Capture the cell that displays the provided text and extract its (X, Y) central coordinate. 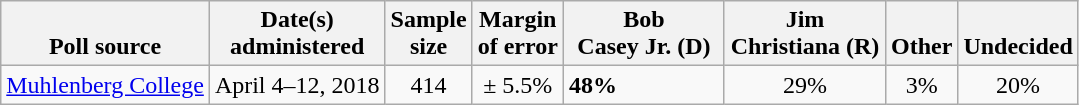
Poll source (106, 34)
BobCasey Jr. (D) (644, 34)
Other (922, 34)
Samplesize (428, 34)
Date(s)administered (297, 34)
JimChristiana (R) (804, 34)
48% (644, 85)
20% (1018, 85)
Undecided (1018, 34)
Marginof error (518, 34)
April 4–12, 2018 (297, 85)
Muhlenberg College (106, 85)
3% (922, 85)
± 5.5% (518, 85)
414 (428, 85)
29% (804, 85)
